Extract the [X, Y] coordinate from the center of the cell holding the provided text.  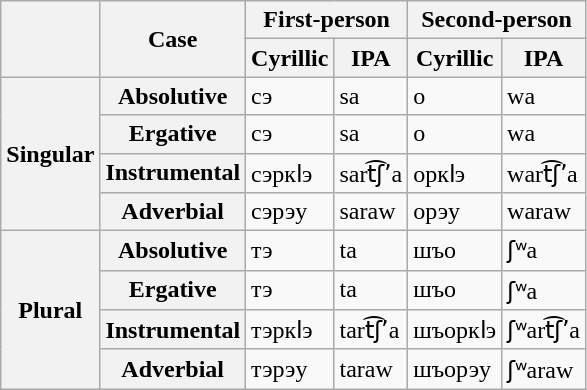
tart͡ʃʼa [371, 330]
saraw [371, 212]
taraw [371, 369]
сэрэу [290, 212]
sart͡ʃʼa [371, 173]
ʃʷaraw [544, 369]
орэу [455, 212]
ʃʷart͡ʃʼa [544, 330]
шъорэу [455, 369]
оркӏэ [455, 173]
сэркӏэ [290, 173]
waraw [544, 212]
Singular [50, 154]
тэрэу [290, 369]
шъоркӏэ [455, 330]
тэркӏэ [290, 330]
wart͡ʃʼa [544, 173]
First-person [327, 20]
Plural [50, 310]
Second-person [497, 20]
Case [173, 39]
